Return [x, y] of the center of cell containing provided text 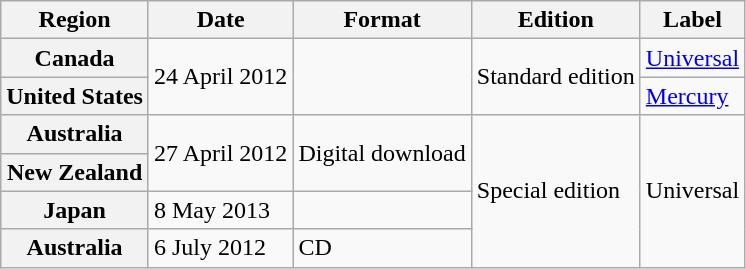
Standard edition [556, 77]
Date [220, 20]
27 April 2012 [220, 153]
Canada [75, 58]
Edition [556, 20]
8 May 2013 [220, 210]
Special edition [556, 191]
New Zealand [75, 172]
6 July 2012 [220, 248]
Mercury [692, 96]
Label [692, 20]
Region [75, 20]
Japan [75, 210]
CD [382, 248]
Format [382, 20]
Digital download [382, 153]
24 April 2012 [220, 77]
United States [75, 96]
